Extract the [X, Y] coordinate from the center of the cell holding the provided text.  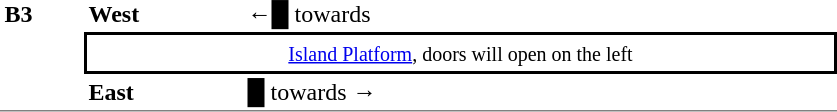
Island Platform, doors will open on the left [460, 53]
East [164, 93]
█ towards → [540, 93]
